Find where the given text appears and provide that cell's center as (x, y) coordinate. 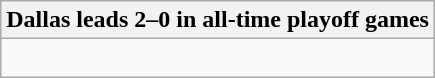
Dallas leads 2–0 in all-time playoff games (218, 20)
